Provide the (x, y) coordinate of the cell's center where the given text is located.  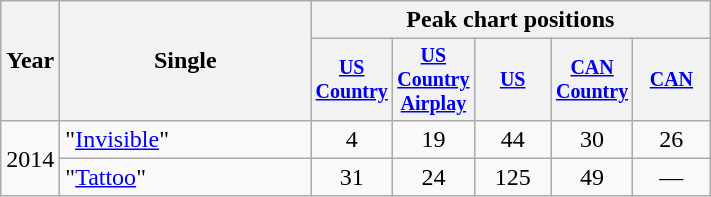
US Country (352, 80)
US (512, 80)
US Country Airplay (434, 80)
"Invisible" (186, 139)
"Tattoo" (186, 177)
44 (512, 139)
30 (592, 139)
125 (512, 177)
31 (352, 177)
26 (672, 139)
19 (434, 139)
CAN Country (592, 80)
49 (592, 177)
24 (434, 177)
4 (352, 139)
CAN (672, 80)
Year (30, 61)
2014 (30, 158)
Peak chart positions (510, 20)
— (672, 177)
Single (186, 61)
